Identify which cell holds the provided text, then report its (x, y) central coordinate. 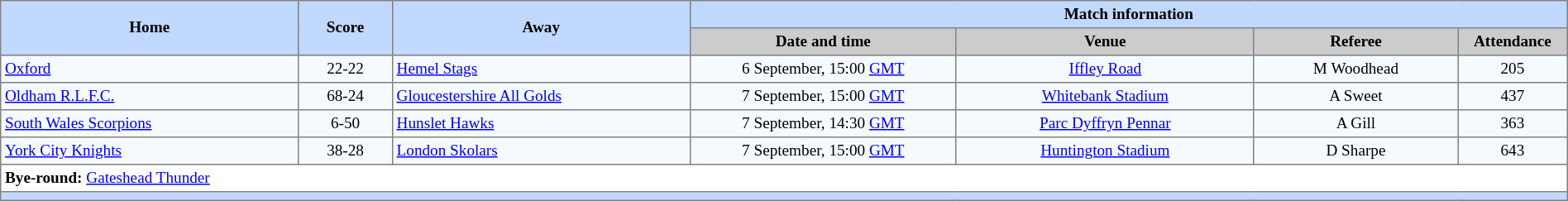
London Skolars (541, 151)
Score (346, 28)
Hunslet Hawks (541, 124)
Hemel Stags (541, 69)
205 (1513, 69)
York City Knights (150, 151)
Bye-round: Gateshead Thunder (784, 179)
South Wales Scorpions (150, 124)
38-28 (346, 151)
D Sharpe (1355, 151)
68-24 (346, 96)
643 (1513, 151)
Whitebank Stadium (1105, 96)
437 (1513, 96)
A Sweet (1355, 96)
Iffley Road (1105, 69)
M Woodhead (1355, 69)
Date and time (823, 41)
A Gill (1355, 124)
6 September, 15:00 GMT (823, 69)
Parc Dyffryn Pennar (1105, 124)
Huntington Stadium (1105, 151)
Gloucestershire All Golds (541, 96)
Oxford (150, 69)
Oldham R.L.F.C. (150, 96)
Venue (1105, 41)
Away (541, 28)
6-50 (346, 124)
363 (1513, 124)
Attendance (1513, 41)
Home (150, 28)
22-22 (346, 69)
Referee (1355, 41)
7 September, 14:30 GMT (823, 124)
Match information (1128, 15)
